Find where the given text appears and provide that cell's center as [x, y] coordinate. 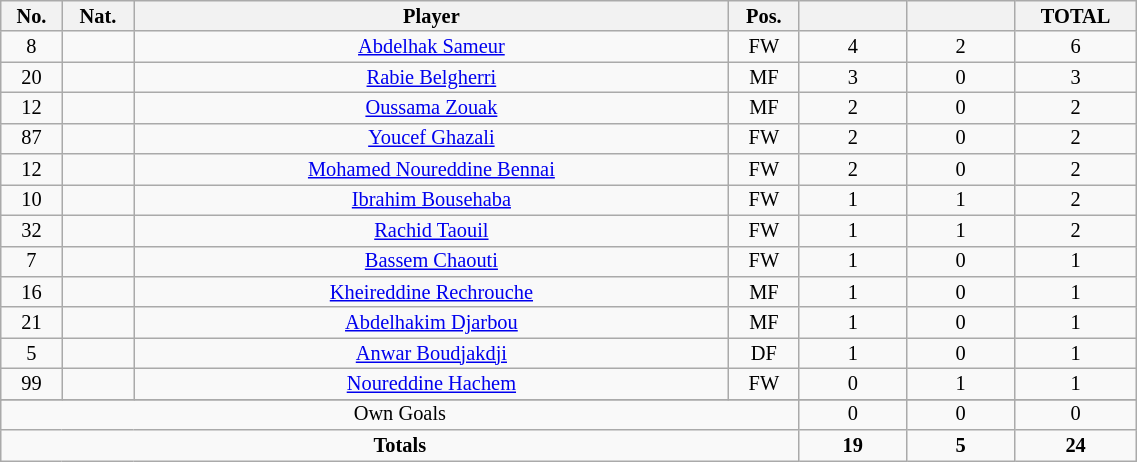
Abdelhak Sameur [432, 46]
Rachid Taouil [432, 230]
Kheireddine Rechrouche [432, 292]
6 [1075, 46]
Nat. [98, 16]
4 [853, 46]
Rabie Belgherri [432, 78]
Pos. [764, 16]
Anwar Boudjakdji [432, 354]
10 [32, 200]
Youcef Ghazali [432, 138]
Player [432, 16]
Mohamed Noureddine Bennai [432, 170]
Ibrahim Bousehaba [432, 200]
20 [32, 78]
32 [32, 230]
8 [32, 46]
99 [32, 384]
Abdelhakim Djarbou [432, 322]
7 [32, 262]
Own Goals [400, 414]
TOTAL [1075, 16]
Oussama Zouak [432, 108]
No. [32, 16]
24 [1075, 446]
Bassem Chaouti [432, 262]
87 [32, 138]
21 [32, 322]
Noureddine Hachem [432, 384]
19 [853, 446]
DF [764, 354]
Totals [400, 446]
16 [32, 292]
